From the cell containing the given text, extract its center point as [X, Y] coordinate. 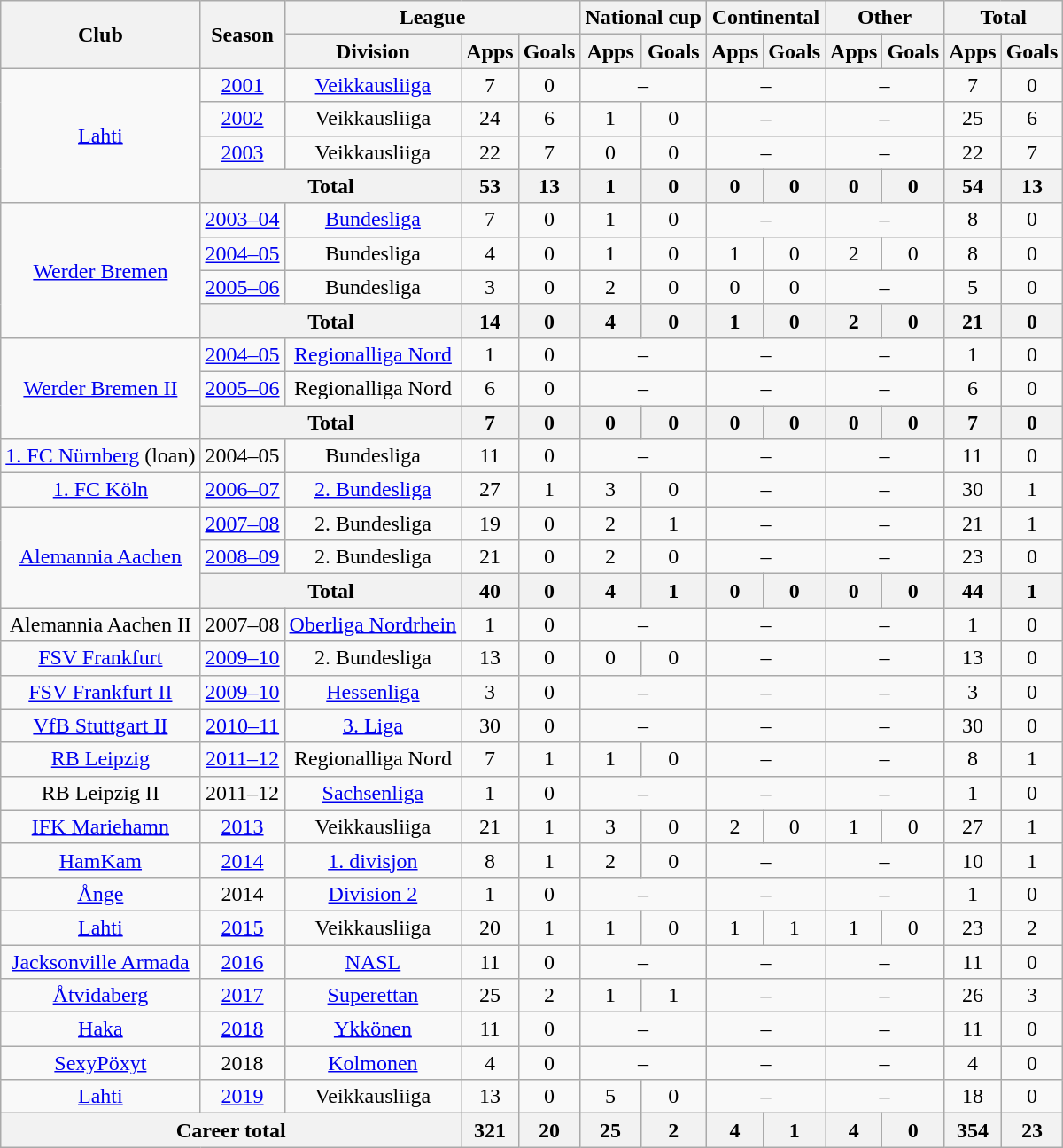
14 [490, 321]
Kolmonen [373, 1063]
Other [885, 18]
Werder Bremen II [101, 388]
Ånge [101, 894]
53 [490, 186]
321 [490, 1130]
Season [243, 35]
2010–11 [243, 725]
SexyPöxyt [101, 1063]
Haka [101, 1029]
3. Liga [373, 725]
2002 [243, 119]
19 [490, 524]
HamKam [101, 860]
1. FC Köln [101, 490]
10 [973, 860]
NASL [373, 961]
Continental [765, 18]
26 [973, 996]
2019 [243, 1097]
VfB Stuttgart II [101, 725]
1. divisjon [373, 860]
1. FC Nürnberg (loan) [101, 456]
Hessenliga [373, 692]
National cup [643, 18]
League [432, 18]
Ykkönen [373, 1029]
Alemannia Aachen II [101, 624]
2001 [243, 85]
2015 [243, 927]
2003 [243, 152]
Career total [231, 1130]
FSV Frankfurt [101, 658]
RB Leipzig [101, 759]
Werder Bremen [101, 270]
Alemannia Aachen [101, 557]
354 [973, 1130]
Division [373, 51]
54 [973, 186]
40 [490, 591]
Superettan [373, 996]
Sachsenliga [373, 793]
Division 2 [373, 894]
IFK Mariehamn [101, 826]
2006–07 [243, 490]
Oberliga Nordrhein [373, 624]
2016 [243, 961]
Åtvidaberg [101, 996]
24 [490, 119]
RB Leipzig II [101, 793]
2008–09 [243, 557]
FSV Frankfurt II [101, 692]
18 [973, 1097]
Jacksonville Armada [101, 961]
44 [973, 591]
2017 [243, 996]
Club [101, 35]
2013 [243, 826]
2003–04 [243, 220]
